For the text-containing cell, return its midpoint in (X, Y) coordinate format. 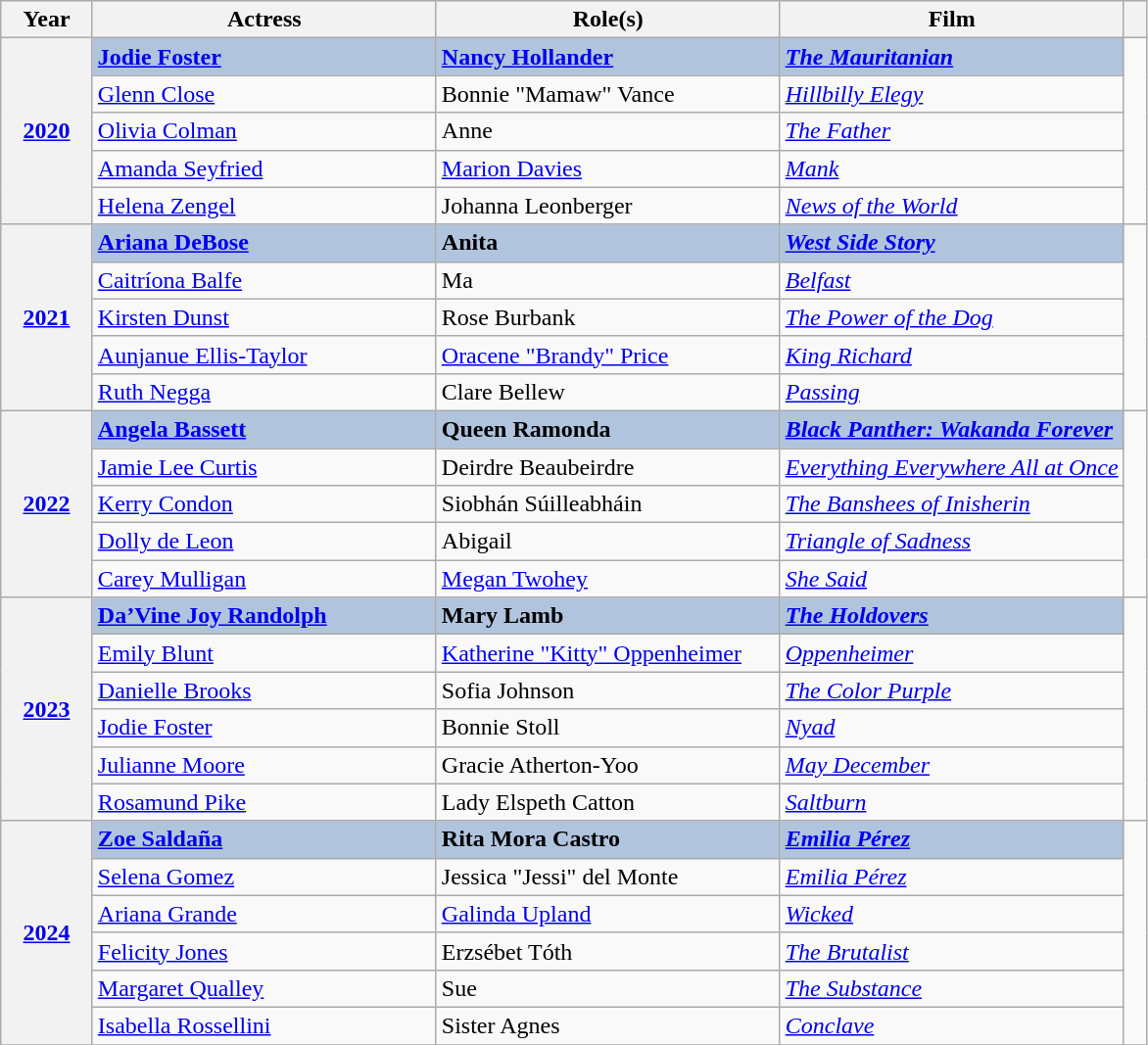
Angela Bassett (264, 429)
Everything Everywhere All at Once (952, 467)
Megan Twohey (607, 579)
Margaret Qualley (264, 988)
Anne (607, 131)
Oppenheimer (952, 653)
Amanda Seyfried (264, 168)
Kerry Condon (264, 504)
Bonnie Stoll (607, 728)
The Holdovers (952, 616)
May December (952, 765)
Helena Zengel (264, 206)
Ariana DeBose (264, 243)
Passing (952, 392)
Nancy Hollander (607, 57)
Sofia Johnson (607, 690)
News of the World (952, 206)
Oracene "Brandy" Price (607, 355)
Queen Ramonda (607, 429)
Nyad (952, 728)
The Power of the Dog (952, 317)
The Brutalist (952, 951)
Isabella Rossellini (264, 1025)
Rosamund Pike (264, 802)
Selena Gomez (264, 877)
Galinda Upland (607, 914)
Ariana Grande (264, 914)
Kirsten Dunst (264, 317)
Black Panther: Wakanda Forever (952, 429)
Dolly de Leon (264, 542)
2024 (47, 932)
Conclave (952, 1025)
Clare Bellew (607, 392)
Film (952, 20)
Jamie Lee Curtis (264, 467)
Saltburn (952, 802)
Johanna Leonberger (607, 206)
Lady Elspeth Catton (607, 802)
Sister Agnes (607, 1025)
Bonnie "Mamaw" Vance (607, 94)
Danielle Brooks (264, 690)
2022 (47, 503)
Year (47, 20)
Ma (607, 280)
Belfast (952, 280)
Julianne Moore (264, 765)
Olivia Colman (264, 131)
Da’Vine Joy Randolph (264, 616)
Carey Mulligan (264, 579)
The Substance (952, 988)
Mary Lamb (607, 616)
Mank (952, 168)
Glenn Close (264, 94)
Jessica "Jessi" del Monte (607, 877)
Actress (264, 20)
Anita (607, 243)
2021 (47, 317)
Triangle of Sadness (952, 542)
King Richard (952, 355)
Siobhán Súilleabháin (607, 504)
Hillbilly Elegy (952, 94)
She Said (952, 579)
Sue (607, 988)
The Mauritanian (952, 57)
Emily Blunt (264, 653)
The Color Purple (952, 690)
Erzsébet Tóth (607, 951)
2023 (47, 709)
Ruth Negga (264, 392)
Aunjanue Ellis-Taylor (264, 355)
The Banshees of Inisherin (952, 504)
West Side Story (952, 243)
Rita Mora Castro (607, 839)
Felicity Jones (264, 951)
2020 (47, 131)
Abigail (607, 542)
Deirdre Beaubeirdre (607, 467)
The Father (952, 131)
Rose Burbank (607, 317)
Caitríona Balfe (264, 280)
Marion Davies (607, 168)
Gracie Atherton-Yoo (607, 765)
Katherine "Kitty" Oppenheimer (607, 653)
Wicked (952, 914)
Role(s) (607, 20)
Zoe Saldaña (264, 839)
